From the cell containing the given text, extract its center point as [x, y] coordinate. 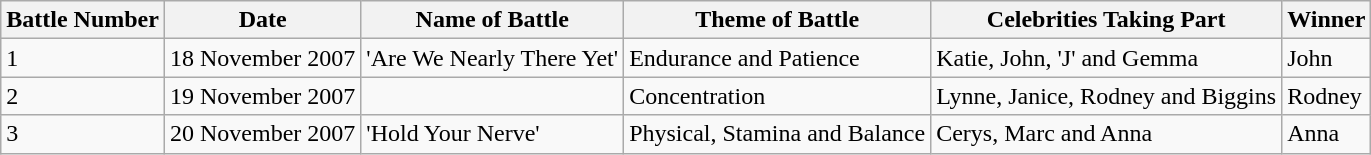
Katie, John, 'J' and Gemma [1106, 58]
Physical, Stamina and Balance [778, 134]
18 November 2007 [262, 58]
Theme of Battle [778, 20]
Winner [1326, 20]
'Hold Your Nerve' [492, 134]
John [1326, 58]
3 [83, 134]
Anna [1326, 134]
Lynne, Janice, Rodney and Biggins [1106, 96]
Battle Number [83, 20]
Rodney [1326, 96]
Celebrities Taking Part [1106, 20]
Date [262, 20]
20 November 2007 [262, 134]
'Are We Nearly There Yet' [492, 58]
Endurance and Patience [778, 58]
19 November 2007 [262, 96]
Concentration [778, 96]
1 [83, 58]
Cerys, Marc and Anna [1106, 134]
Name of Battle [492, 20]
2 [83, 96]
